Return the (X, Y) coordinate for the center point of the cell that contains the specified text.  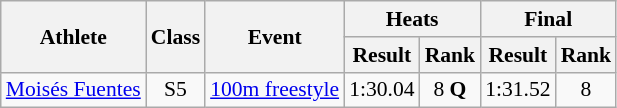
8 (586, 90)
S5 (176, 90)
Moisés Fuentes (74, 90)
8 Q (450, 90)
Event (274, 36)
Athlete (74, 36)
Class (176, 36)
1:30.04 (382, 90)
Final (548, 19)
1:31.52 (518, 90)
Heats (412, 19)
100m freestyle (274, 90)
